For the text-containing cell, return its midpoint in [x, y] coordinate format. 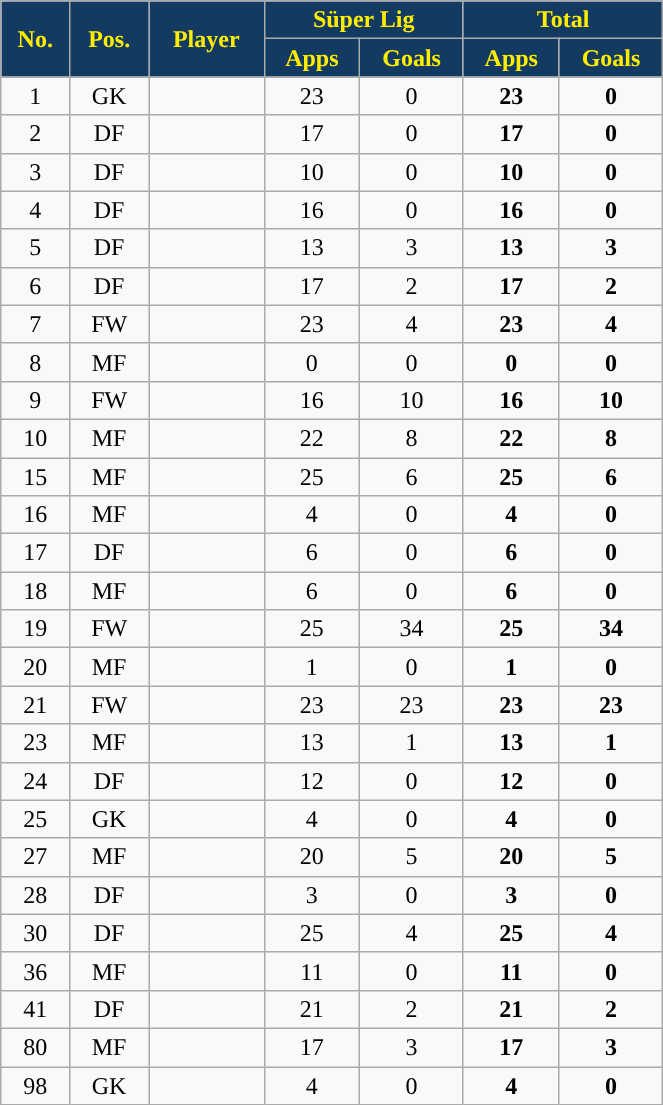
9 [36, 400]
41 [36, 1009]
No. [36, 39]
80 [36, 1047]
19 [36, 629]
98 [36, 1085]
27 [36, 857]
7 [36, 324]
36 [36, 971]
30 [36, 933]
Player [206, 39]
15 [36, 477]
28 [36, 895]
18 [36, 591]
Total [562, 20]
Pos. [110, 39]
Süper Lig [364, 20]
24 [36, 781]
